Determine the (X, Y) coordinate at the center of the cell enclosing the given text.  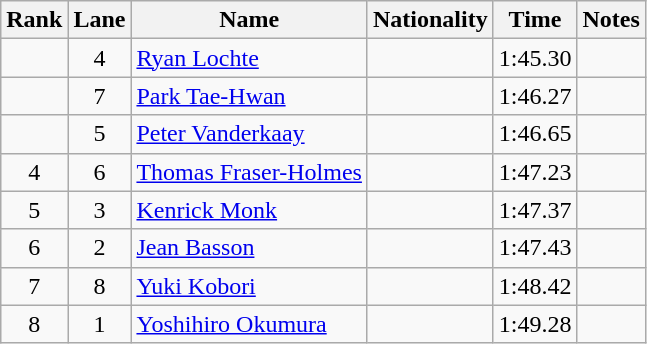
1:47.23 (535, 172)
Kenrick Monk (250, 210)
Peter Vanderkaay (250, 134)
1:48.42 (535, 286)
Rank (34, 20)
Nationality (430, 20)
1:46.65 (535, 134)
Park Tae-Hwan (250, 96)
Notes (611, 20)
2 (100, 248)
1 (100, 324)
Jean Basson (250, 248)
1:47.43 (535, 248)
Lane (100, 20)
1:46.27 (535, 96)
Name (250, 20)
1:49.28 (535, 324)
Thomas Fraser-Holmes (250, 172)
1:45.30 (535, 58)
Ryan Lochte (250, 58)
Yuki Kobori (250, 286)
Yoshihiro Okumura (250, 324)
1:47.37 (535, 210)
Time (535, 20)
3 (100, 210)
